Capture the cell that displays the provided text and extract its (X, Y) central coordinate. 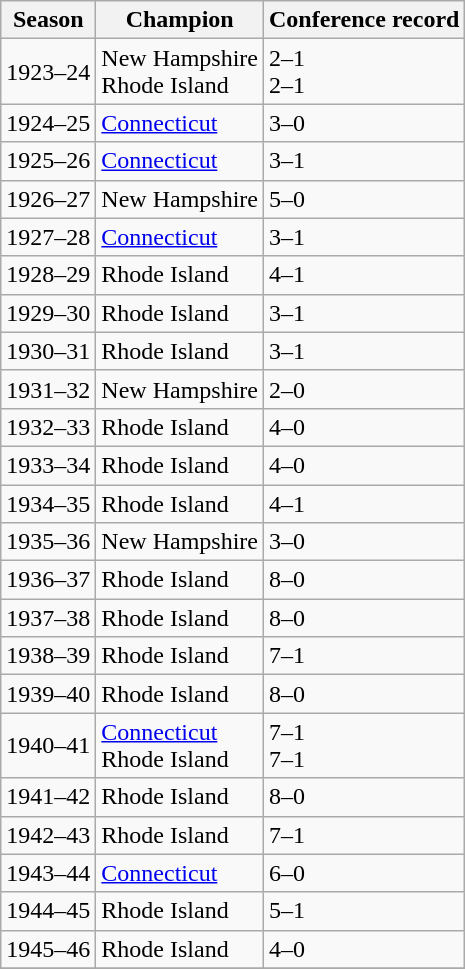
6–0 (364, 873)
Champion (180, 20)
5–0 (364, 199)
1939–40 (48, 694)
1929–30 (48, 313)
1945–46 (48, 949)
1930–31 (48, 351)
1937–38 (48, 618)
1944–45 (48, 911)
1926–27 (48, 199)
2–0 (364, 389)
New HampshireRhode Island (180, 72)
1928–29 (48, 275)
1933–34 (48, 465)
Connecticut Rhode Island (180, 746)
7–1 7–1 (364, 746)
Conference record (364, 20)
1925–26 (48, 161)
1934–35 (48, 503)
1927–28 (48, 237)
1943–44 (48, 873)
1923–24 (48, 72)
1932–33 (48, 427)
1924–25 (48, 123)
Season (48, 20)
1942–43 (48, 835)
1940–41 (48, 746)
1936–37 (48, 580)
5–1 (364, 911)
2–12–1 (364, 72)
1938–39 (48, 656)
1935–36 (48, 542)
1941–42 (48, 797)
1931–32 (48, 389)
